Search for the cell housing the specified text and yield its [X, Y] center coordinate. 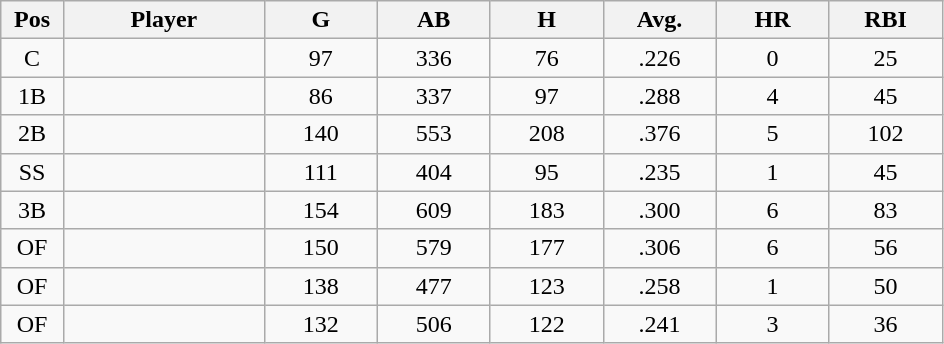
AB [434, 20]
86 [320, 96]
140 [320, 134]
579 [434, 248]
553 [434, 134]
138 [320, 286]
.226 [660, 58]
404 [434, 172]
122 [546, 324]
50 [886, 286]
C [32, 58]
.300 [660, 210]
5 [772, 134]
111 [320, 172]
H [546, 20]
609 [434, 210]
76 [546, 58]
337 [434, 96]
1B [32, 96]
2B [32, 134]
183 [546, 210]
36 [886, 324]
4 [772, 96]
506 [434, 324]
.376 [660, 134]
177 [546, 248]
.235 [660, 172]
102 [886, 134]
132 [320, 324]
25 [886, 58]
Player [164, 20]
SS [32, 172]
.306 [660, 248]
208 [546, 134]
3 [772, 324]
G [320, 20]
0 [772, 58]
.241 [660, 324]
336 [434, 58]
3B [32, 210]
HR [772, 20]
95 [546, 172]
123 [546, 286]
150 [320, 248]
154 [320, 210]
56 [886, 248]
Avg. [660, 20]
.258 [660, 286]
Pos [32, 20]
477 [434, 286]
RBI [886, 20]
83 [886, 210]
.288 [660, 96]
